Find where the given text appears and provide that cell's center as (X, Y) coordinate. 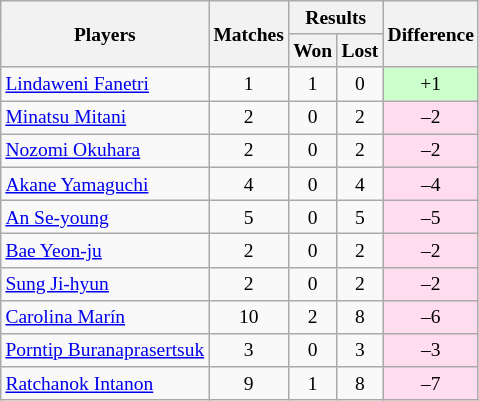
Difference (431, 34)
Results (335, 18)
Lost (360, 50)
–4 (431, 184)
Players (105, 34)
An Se-young (105, 216)
Akane Yamaguchi (105, 184)
10 (249, 316)
–5 (431, 216)
Lindaweni Fanetri (105, 84)
Porntip Buranaprasertsuk (105, 350)
Sung Ji-hyun (105, 284)
Carolina Marín (105, 316)
Nozomi Okuhara (105, 150)
–3 (431, 350)
Matches (249, 34)
Bae Yeon-ju (105, 250)
9 (249, 384)
Minatsu Mitani (105, 118)
+1 (431, 84)
Ratchanok Intanon (105, 384)
Won (312, 50)
–6 (431, 316)
–7 (431, 384)
